Determine the (X, Y) coordinate at the center of the cell enclosing the given text.  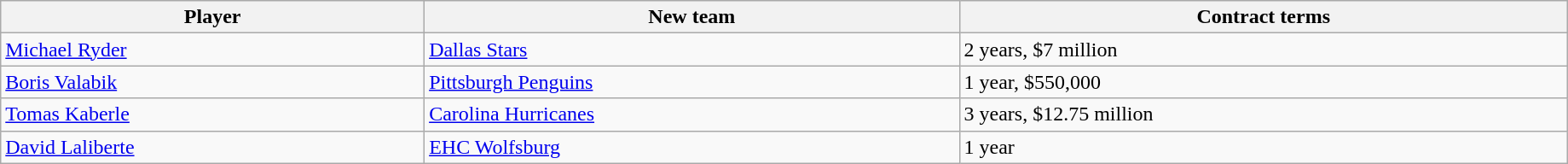
David Laliberte (213, 147)
Pittsburgh Penguins (692, 82)
Boris Valabik (213, 82)
Player (213, 17)
Michael Ryder (213, 50)
EHC Wolfsburg (692, 147)
Contract terms (1264, 17)
Dallas Stars (692, 50)
2 years, $7 million (1264, 50)
1 year (1264, 147)
1 year, $550,000 (1264, 82)
New team (692, 17)
Carolina Hurricanes (692, 114)
3 years, $12.75 million (1264, 114)
Tomas Kaberle (213, 114)
